Output the [x, y] coordinate of the center of the cell containing the given text.  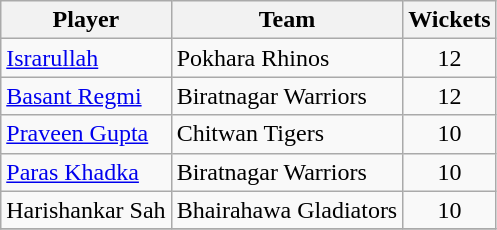
Wickets [450, 20]
Basant Regmi [86, 96]
Praveen Gupta [86, 134]
Chitwan Tigers [287, 134]
Team [287, 20]
Harishankar Sah [86, 210]
Israrullah [86, 58]
Player [86, 20]
Pokhara Rhinos [287, 58]
Bhairahawa Gladiators [287, 210]
Paras Khadka [86, 172]
